Return (x, y) of the center of cell containing provided text 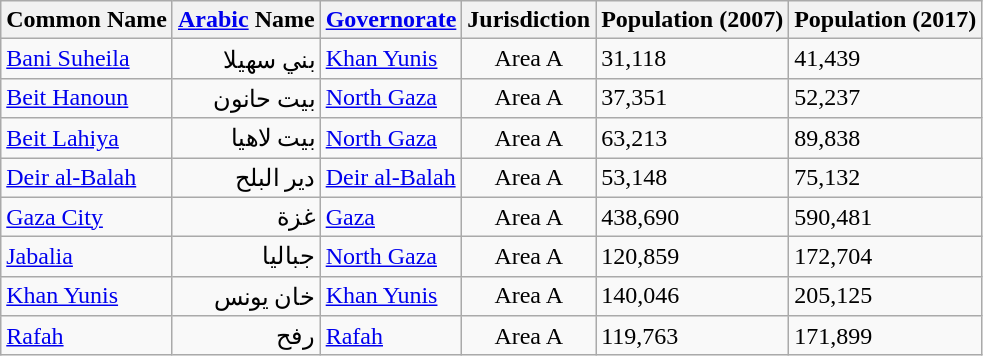
31,118 (692, 59)
Jurisdiction (529, 20)
119,763 (692, 336)
438,690 (692, 217)
رفح (246, 336)
41,439 (886, 59)
Gaza City (87, 217)
Arabic Name (246, 20)
89,838 (886, 138)
بيت حانون (246, 98)
بيت لاهيا (246, 138)
دير البلح (246, 178)
Bani Suheila (87, 59)
590,481 (886, 217)
140,046 (692, 296)
37,351 (692, 98)
بني سهيلا (246, 59)
Common Name (87, 20)
Governorate (391, 20)
Population (2007) (692, 20)
171,899 (886, 336)
Beit Hanoun (87, 98)
جباليا (246, 257)
75,132 (886, 178)
52,237 (886, 98)
120,859 (692, 257)
Jabalia (87, 257)
خان يونس (246, 296)
205,125 (886, 296)
63,213 (692, 138)
172,704 (886, 257)
Population (2017) (886, 20)
Gaza (391, 217)
53,148 (692, 178)
Beit Lahiya (87, 138)
غزة (246, 217)
